Scan for the cell matching the given text and deliver its (x, y) coordinate at center. 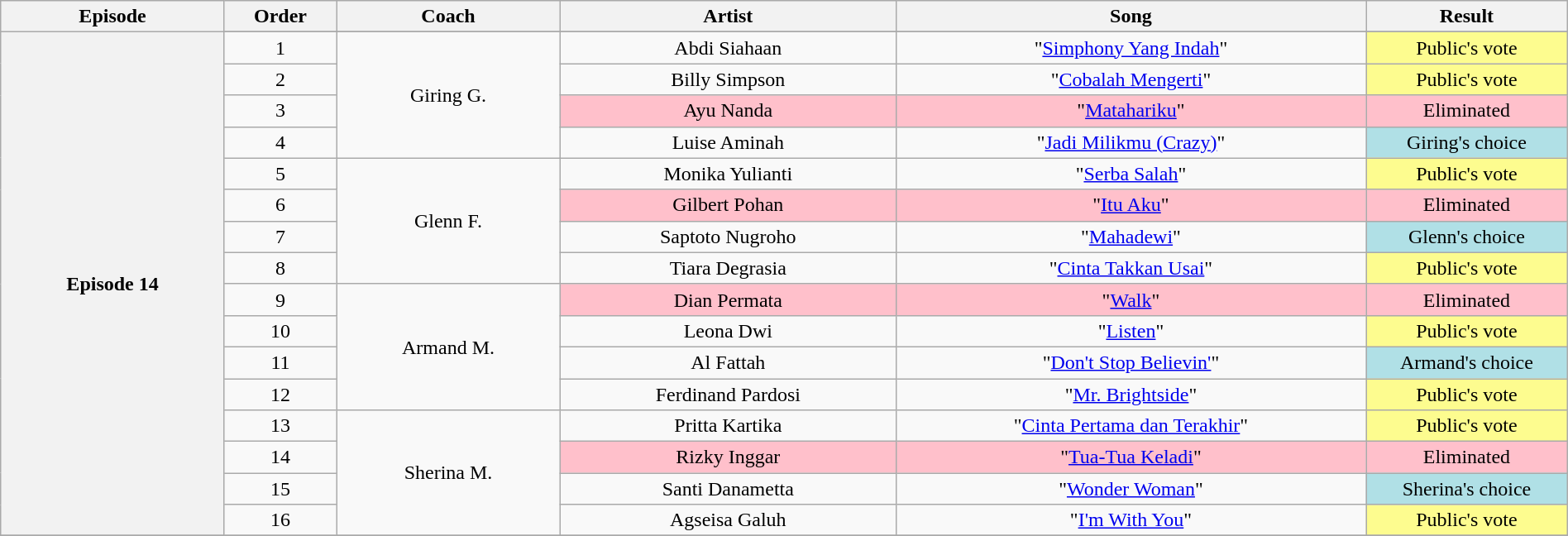
Ferdinand Pardosi (728, 395)
Santi Danametta (728, 489)
15 (280, 489)
Ayu Nanda (728, 111)
"Jadi Milikmu (Crazy)" (1131, 142)
Billy Simpson (728, 79)
"Tua-Tua Keladi" (1131, 457)
"I'm With You" (1131, 520)
"Mr. Brightside" (1131, 395)
6 (280, 205)
Gilbert Pohan (728, 205)
Luise Aminah (728, 142)
8 (280, 268)
Pritta Kartika (728, 426)
13 (280, 426)
Giring G. (448, 95)
"Itu Aku" (1131, 205)
"Cinta Takkan Usai" (1131, 268)
Episode 14 (112, 285)
4 (280, 142)
"Simphony Yang Indah" (1131, 48)
Dian Permata (728, 299)
"Mahadewi" (1131, 237)
Abdi Siahaan (728, 48)
"Matahariku" (1131, 111)
5 (280, 174)
Artist (728, 17)
Agseisa Galuh (728, 520)
10 (280, 331)
Tiara Degrasia (728, 268)
Order (280, 17)
14 (280, 457)
Sherina's choice (1467, 489)
Armand M. (448, 347)
Glenn's choice (1467, 237)
Episode (112, 17)
"Cobalah Mengerti" (1131, 79)
Coach (448, 17)
Song (1131, 17)
Monika Yulianti (728, 174)
3 (280, 111)
9 (280, 299)
Sherina M. (448, 473)
Glenn F. (448, 221)
Saptoto Nugroho (728, 237)
2 (280, 79)
Rizky Inggar (728, 457)
Armand's choice (1467, 362)
1 (280, 48)
16 (280, 520)
"Serba Salah" (1131, 174)
"Walk" (1131, 299)
11 (280, 362)
"Cinta Pertama dan Terakhir" (1131, 426)
12 (280, 395)
Result (1467, 17)
Al Fattah (728, 362)
Leona Dwi (728, 331)
"Listen" (1131, 331)
7 (280, 237)
"Wonder Woman" (1131, 489)
"Don't Stop Believin'" (1131, 362)
Giring's choice (1467, 142)
